Capture the cell that displays the provided text and extract its (X, Y) central coordinate. 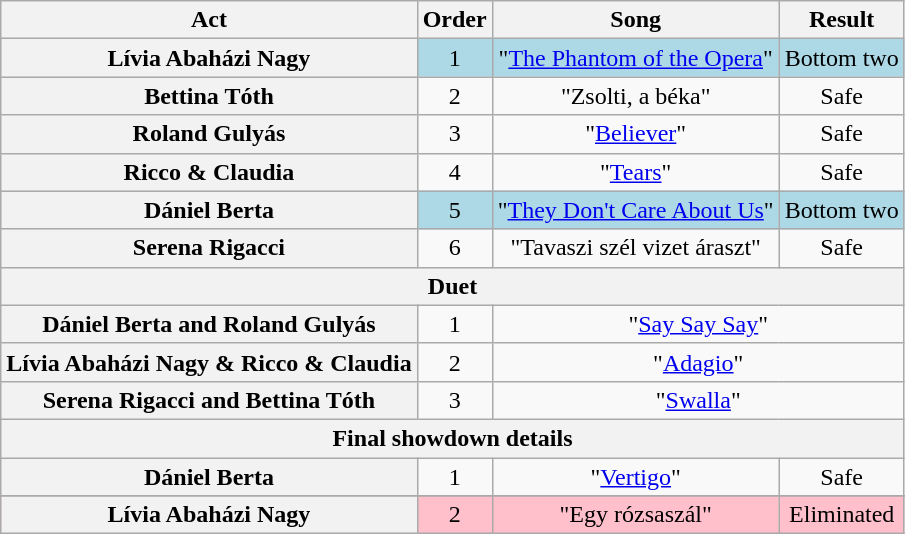
"Swalla" (698, 400)
Song (636, 20)
"Tears" (636, 172)
5 (454, 210)
Lívia Abaházi Nagy & Ricco & Claudia (209, 362)
Roland Gulyás (209, 134)
Duet (452, 286)
Dániel Berta and Roland Gulyás (209, 324)
Serena Rigacci (209, 248)
Ricco & Claudia (209, 172)
"Tavaszi szél vizet áraszt" (636, 248)
"The Phantom of the Opera" (636, 58)
"Adagio" (698, 362)
"Egy rózsaszál" (636, 515)
"They Don't Care About Us" (636, 210)
"Zsolti, a béka" (636, 96)
Order (454, 20)
Eliminated (842, 515)
"Say Say Say" (698, 324)
Bettina Tóth (209, 96)
"Believer" (636, 134)
4 (454, 172)
Result (842, 20)
Final showdown details (452, 438)
6 (454, 248)
Serena Rigacci and Bettina Tóth (209, 400)
Act (209, 20)
"Vertigo" (636, 477)
